From the cell containing the given text, extract its center point as [X, Y] coordinate. 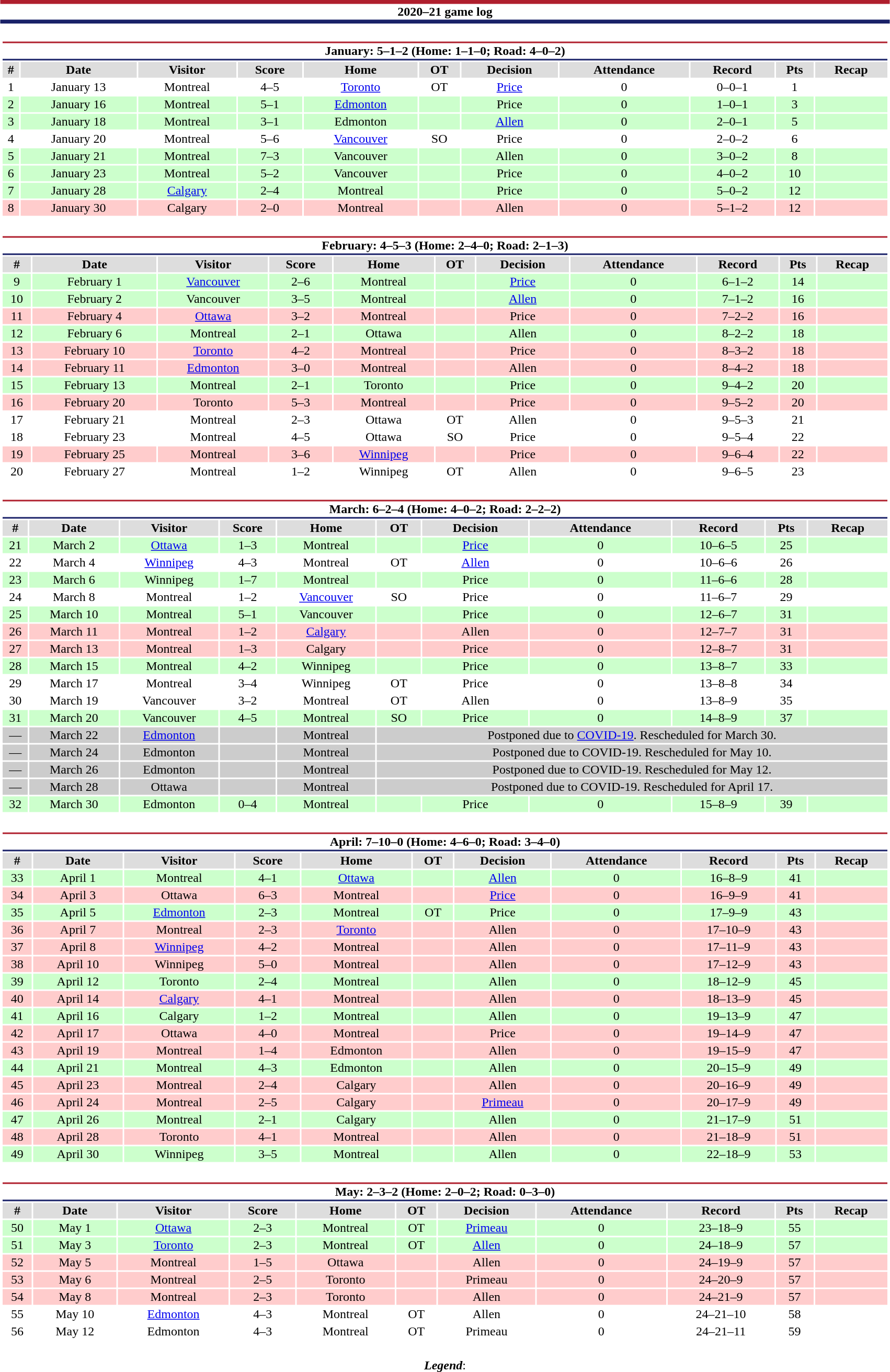
1–0–1 [733, 104]
April 7 [77, 929]
Postponed due to COVID-19. Rescheduled for May 12. [632, 769]
13 [17, 351]
April 19 [77, 1051]
2–0 [270, 208]
January: 5–1–2 (Home: 1–1–0; Road: 4–0–2) [444, 51]
3–1 [270, 122]
Postponed due to COVID-19. Rescheduled for March 30. [632, 735]
17–11–9 [729, 947]
5–6 [270, 139]
4 [10, 139]
April 10 [77, 964]
March 19 [74, 700]
24–21–10 [721, 1314]
9–6–5 [738, 471]
8–2–2 [738, 333]
19–14–9 [729, 1033]
24–21–11 [721, 1331]
January 23 [78, 173]
Postponed due to COVID-19. Rescheduled for April 17. [632, 787]
5–1–2 [733, 208]
9–6–4 [738, 455]
January 18 [78, 122]
March 28 [74, 787]
8–4–2 [738, 368]
February 10 [95, 351]
2–0–1 [733, 122]
March 30 [74, 804]
56 [17, 1331]
March 11 [74, 631]
4–0–2 [733, 173]
2–6 [301, 282]
0–0–1 [733, 87]
April 23 [77, 1085]
January 16 [78, 104]
March 24 [74, 753]
3–0–2 [733, 156]
5–0 [268, 964]
May 10 [75, 1314]
March 10 [74, 615]
48 [17, 1137]
February 11 [95, 368]
February 4 [95, 316]
12–8–7 [718, 649]
11–6–7 [718, 597]
52 [17, 1262]
14–8–9 [718, 718]
1–5 [263, 1262]
January 28 [78, 191]
April 21 [77, 1068]
7–2–2 [738, 316]
16–9–9 [729, 895]
19–15–9 [729, 1051]
March 15 [74, 666]
3–6 [301, 455]
February 21 [95, 420]
22–18–9 [729, 1154]
20–15–9 [729, 1068]
3–4 [247, 684]
38 [17, 964]
March: 6–2–4 (Home: 4–0–2; Road: 2–2–2) [444, 509]
March 20 [74, 718]
6–3 [268, 895]
April 1 [77, 878]
February 1 [95, 282]
36 [17, 929]
11–6–6 [718, 580]
April 28 [77, 1137]
2 [10, 104]
March 2 [74, 546]
February 6 [95, 333]
9–5–2 [738, 402]
54 [17, 1297]
May 3 [75, 1245]
24–21–9 [721, 1297]
January 20 [78, 139]
January 13 [78, 87]
5–0–2 [733, 191]
March 17 [74, 684]
May 8 [75, 1297]
13–8–7 [718, 666]
20–17–9 [729, 1102]
March 4 [74, 562]
59 [795, 1331]
May 6 [75, 1280]
May 1 [75, 1228]
9 [17, 282]
May: 2–3–2 (Home: 2–0–2; Road: 0–3–0) [444, 1192]
16–8–9 [729, 878]
32 [15, 804]
0–4 [247, 804]
April 8 [77, 947]
23–18–9 [721, 1228]
19 [17, 455]
February 13 [95, 385]
3–0 [301, 368]
44 [17, 1068]
15–8–9 [718, 804]
17–9–9 [729, 913]
24 [15, 597]
9–5–4 [738, 437]
Postponed due to COVID-19. Rescheduled for May 10. [632, 753]
2020–21 game log [445, 12]
May 12 [75, 1331]
24–20–9 [721, 1280]
10–6–6 [718, 562]
17–12–9 [729, 964]
April: 7–10–0 (Home: 4–6–0; Road: 3–4–0) [444, 842]
February 2 [95, 299]
April 5 [77, 913]
24–19–9 [721, 1262]
20–16–9 [729, 1085]
15 [17, 385]
April 26 [77, 1120]
46 [17, 1102]
9–5–3 [738, 420]
27 [15, 649]
13–8–9 [718, 700]
February 25 [95, 455]
February 20 [95, 402]
21–18–9 [729, 1137]
17–10–9 [729, 929]
May 5 [75, 1262]
5–2 [270, 173]
1–4 [268, 1051]
March 6 [74, 580]
40 [17, 999]
6–1–2 [738, 282]
April 12 [77, 982]
21–17–9 [729, 1120]
April 17 [77, 1033]
March 22 [74, 735]
9–4–2 [738, 385]
13–8–8 [718, 684]
24–18–9 [721, 1245]
7–1–2 [738, 299]
4–0 [268, 1033]
January 30 [78, 208]
February 27 [95, 471]
5–3 [301, 402]
March 13 [74, 649]
7 [10, 191]
March 8 [74, 597]
11 [17, 316]
12–6–7 [718, 615]
42 [17, 1033]
1–7 [247, 580]
17 [17, 420]
April 14 [77, 999]
April 16 [77, 1016]
April 24 [77, 1102]
30 [15, 700]
18–13–9 [729, 999]
January 21 [78, 156]
April 3 [77, 895]
10–6–5 [718, 546]
7–3 [270, 156]
February 23 [95, 437]
19–13–9 [729, 1016]
58 [795, 1314]
April 30 [77, 1154]
18–12–9 [729, 982]
8–3–2 [738, 351]
February: 4–5–3 (Home: 2–4–0; Road: 2–1–3) [444, 246]
12–7–7 [718, 631]
2–0–2 [733, 139]
50 [17, 1228]
March 26 [74, 769]
